Return (X, Y) of the center of cell containing provided text 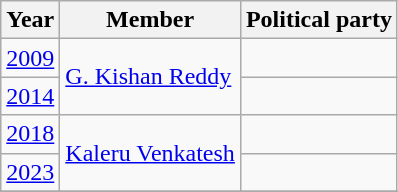
Year (30, 20)
G. Kishan Reddy (150, 77)
Political party (318, 20)
Kaleru Venkatesh (150, 153)
2018 (30, 134)
Member (150, 20)
2009 (30, 58)
2023 (30, 172)
2014 (30, 96)
